Determine the [X, Y] coordinate at the center of the cell enclosing the given text.  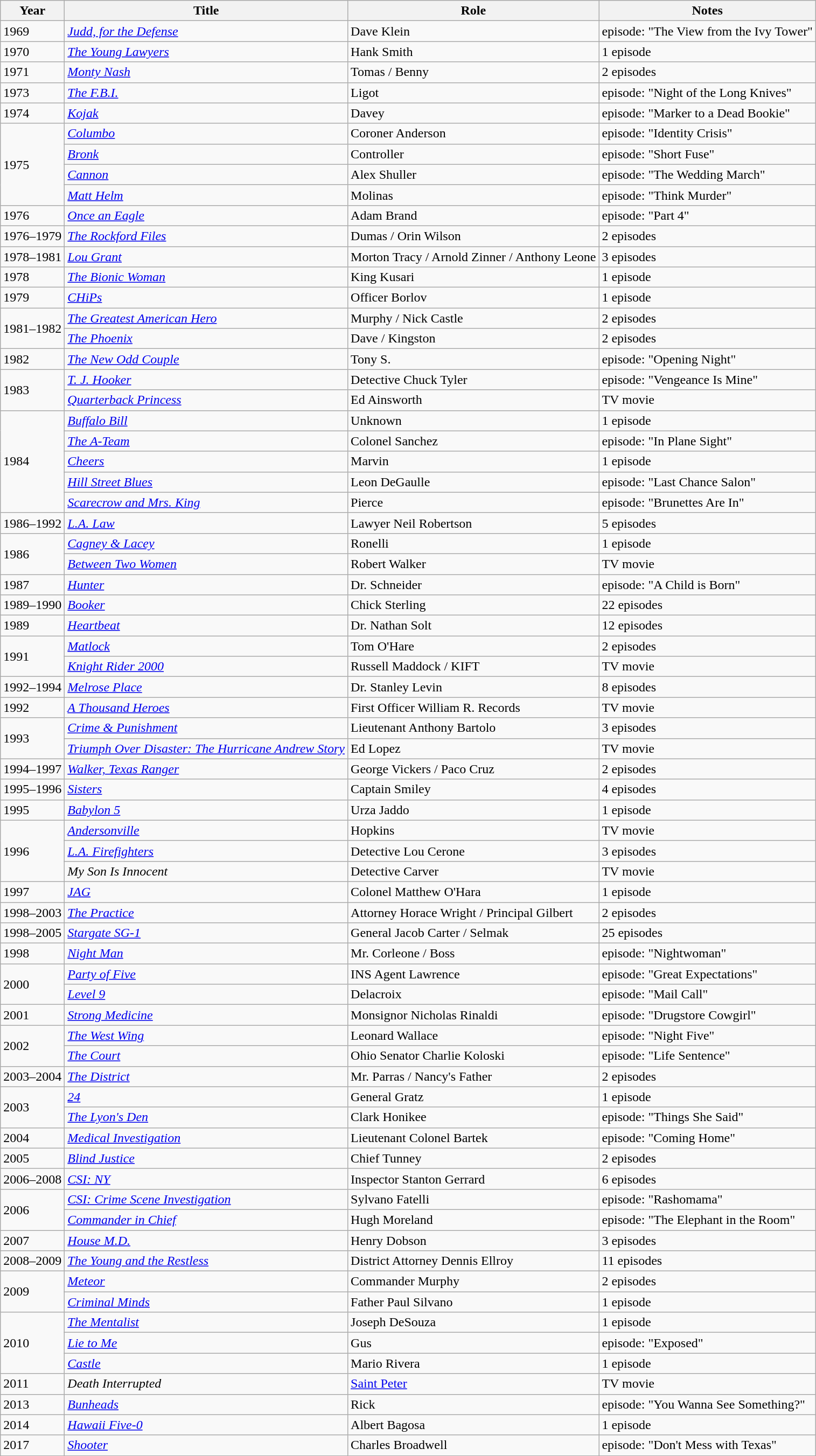
Dr. Schneider [473, 584]
Columbo [206, 134]
Ed Ainsworth [473, 400]
Clark Honikee [473, 1117]
The Mentalist [206, 1322]
Delacroix [473, 995]
My Son Is Innocent [206, 871]
Detective Lou Cerone [473, 851]
Dr. Nathan Solt [473, 626]
Detective Carver [473, 871]
Rick [473, 1404]
Dave / Kingston [473, 339]
1978–1981 [32, 257]
Hill Street Blues [206, 482]
1992–1994 [32, 687]
Marvin [473, 461]
Lieutenant Anthony Bartolo [473, 728]
George Vickers / Paco Cruz [473, 769]
Kojak [206, 113]
25 episodes [708, 933]
The District [206, 1076]
The Lyon's Den [206, 1117]
12 episodes [708, 626]
Castle [206, 1363]
Gus [473, 1343]
episode: "Drugstore Cowgirl" [708, 1015]
2009 [32, 1292]
episode: "Mail Call" [708, 995]
Morton Tracy / Arnold Zinner / Anthony Leone [473, 257]
Father Paul Silvano [473, 1302]
Lou Grant [206, 257]
1997 [32, 892]
episode: "The View from the Ivy Tower" [708, 31]
2003–2004 [32, 1076]
Meteor [206, 1282]
Coroner Anderson [473, 134]
episode: "Think Murder" [708, 195]
1998–2003 [32, 913]
The Practice [206, 913]
Walker, Texas Ranger [206, 769]
22 episodes [708, 605]
1970 [32, 52]
episode: "Life Sentence" [708, 1056]
Once an Eagle [206, 215]
Mr. Corleone / Boss [473, 954]
2002 [32, 1046]
Colonel Matthew O'Hara [473, 892]
Strong Medicine [206, 1015]
Leon DeGaulle [473, 482]
episode: "Nightwoman" [708, 954]
1995–1996 [32, 789]
Booker [206, 605]
District Attorney Dennis Ellroy [473, 1261]
General Jacob Carter / Selmak [473, 933]
Tomas / Benny [473, 72]
episode: "The Wedding March" [708, 174]
Title [206, 11]
First Officer William R. Records [473, 708]
Lie to Me [206, 1343]
Ed Lopez [473, 748]
1991 [32, 656]
Hank Smith [473, 52]
2014 [32, 1425]
1981–1982 [32, 328]
episode: "Opening Night" [708, 359]
1971 [32, 72]
episode: "A Child is Born" [708, 584]
The F.B.I. [206, 93]
1987 [32, 584]
1989–1990 [32, 605]
1976 [32, 215]
Night Man [206, 954]
T. J. Hooker [206, 380]
Inspector Stanton Gerrard [473, 1179]
Matt Helm [206, 195]
L.A. Firefighters [206, 851]
11 episodes [708, 1261]
The New Odd Couple [206, 359]
1989 [32, 626]
episode: "Vengeance Is Mine" [708, 380]
episode: "Coming Home" [708, 1138]
Shooter [206, 1445]
Death Interrupted [206, 1384]
1974 [32, 113]
Lieutenant Colonel Bartek [473, 1138]
2000 [32, 984]
1969 [32, 31]
1978 [32, 277]
Tony S. [473, 359]
The Court [206, 1056]
Sisters [206, 789]
Charles Broadwell [473, 1445]
Blind Justice [206, 1158]
episode: "Last Chance Salon" [708, 482]
1996 [32, 851]
The A-Team [206, 441]
Notes [708, 11]
Leonard Wallace [473, 1035]
Between Two Women [206, 564]
episode: "Part 4" [708, 215]
Colonel Sanchez [473, 441]
Stargate SG-1 [206, 933]
episode: "Things She Said" [708, 1117]
Crime & Punishment [206, 728]
Scarecrow and Mrs. King [206, 502]
Knight Rider 2000 [206, 667]
The Bionic Woman [206, 277]
episode: "Identity Crisis" [708, 134]
2013 [32, 1404]
Ronelli [473, 543]
episode: "Rashomama" [708, 1199]
CSI: NY [206, 1179]
Babylon 5 [206, 810]
2005 [32, 1158]
Judd, for the Defense [206, 31]
Sylvano Fatelli [473, 1199]
1998–2005 [32, 933]
Heartbeat [206, 626]
episode: "Great Expectations" [708, 974]
episode: "Brunettes Are In" [708, 502]
Dr. Stanley Levin [473, 687]
Bunheads [206, 1404]
Year [32, 11]
1998 [32, 954]
1986–1992 [32, 523]
Adam Brand [473, 215]
8 episodes [708, 687]
Melrose Place [206, 687]
Mario Rivera [473, 1363]
Joseph DeSouza [473, 1322]
Commander Murphy [473, 1282]
The West Wing [206, 1035]
House M.D. [206, 1240]
1995 [32, 810]
episode: "Exposed" [708, 1343]
2006 [32, 1209]
Dave Klein [473, 31]
Molinas [473, 195]
2001 [32, 1015]
Henry Dobson [473, 1240]
1993 [32, 738]
2006–2008 [32, 1179]
episode: "The Elephant in the Room" [708, 1220]
1973 [32, 93]
2017 [32, 1445]
The Young Lawyers [206, 52]
The Greatest American Hero [206, 318]
episode: "In Plane Sight" [708, 441]
1986 [32, 554]
2004 [32, 1138]
Murphy / Nick Castle [473, 318]
Buffalo Bill [206, 421]
1982 [32, 359]
2011 [32, 1384]
episode: "Night Five" [708, 1035]
Chick Sterling [473, 605]
CHiPs [206, 298]
Ohio Senator Charlie Koloski [473, 1056]
episode: "Don't Mess with Texas" [708, 1445]
1975 [32, 164]
Robert Walker [473, 564]
episode: "Night of the Long Knives" [708, 93]
Andersonville [206, 830]
Matlock [206, 646]
Hopkins [473, 830]
Tom O'Hare [473, 646]
Albert Bagosa [473, 1425]
Quarterback Princess [206, 400]
Hugh Moreland [473, 1220]
King Kusari [473, 277]
Urza Jaddo [473, 810]
Monty Nash [206, 72]
Chief Tunney [473, 1158]
Triumph Over Disaster: The Hurricane Andrew Story [206, 748]
Commander in Chief [206, 1220]
episode: "Short Fuse" [708, 154]
Criminal Minds [206, 1302]
The Phoenix [206, 339]
1992 [32, 708]
1979 [32, 298]
Cheers [206, 461]
Russell Maddock / KIFT [473, 667]
General Gratz [473, 1097]
Hunter [206, 584]
Saint Peter [473, 1384]
episode: "Marker to a Dead Bookie" [708, 113]
Detective Chuck Tyler [473, 380]
Unknown [473, 421]
Attorney Horace Wright / Principal Gilbert [473, 913]
Cagney & Lacey [206, 543]
Alex Shuller [473, 174]
A Thousand Heroes [206, 708]
Davey [473, 113]
2003 [32, 1107]
2010 [32, 1343]
Monsignor Nicholas Rinaldi [473, 1015]
5 episodes [708, 523]
1994–1997 [32, 769]
Bronk [206, 154]
1983 [32, 390]
L.A. Law [206, 523]
Party of Five [206, 974]
Officer Borlov [473, 298]
24 [206, 1097]
Controller [473, 154]
Mr. Parras / Nancy's Father [473, 1076]
6 episodes [708, 1179]
Ligot [473, 93]
Level 9 [206, 995]
Captain Smiley [473, 789]
INS Agent Lawrence [473, 974]
Role [473, 11]
1984 [32, 461]
2007 [32, 1240]
2008–2009 [32, 1261]
Pierce [473, 502]
The Young and the Restless [206, 1261]
CSI: Crime Scene Investigation [206, 1199]
episode: "You Wanna See Something?" [708, 1404]
Cannon [206, 174]
Dumas / Orin Wilson [473, 236]
4 episodes [708, 789]
Lawyer Neil Robertson [473, 523]
Hawaii Five-0 [206, 1425]
1976–1979 [32, 236]
Medical Investigation [206, 1138]
The Rockford Files [206, 236]
JAG [206, 892]
